Output the (X, Y) coordinate of the center of the cell containing the given text.  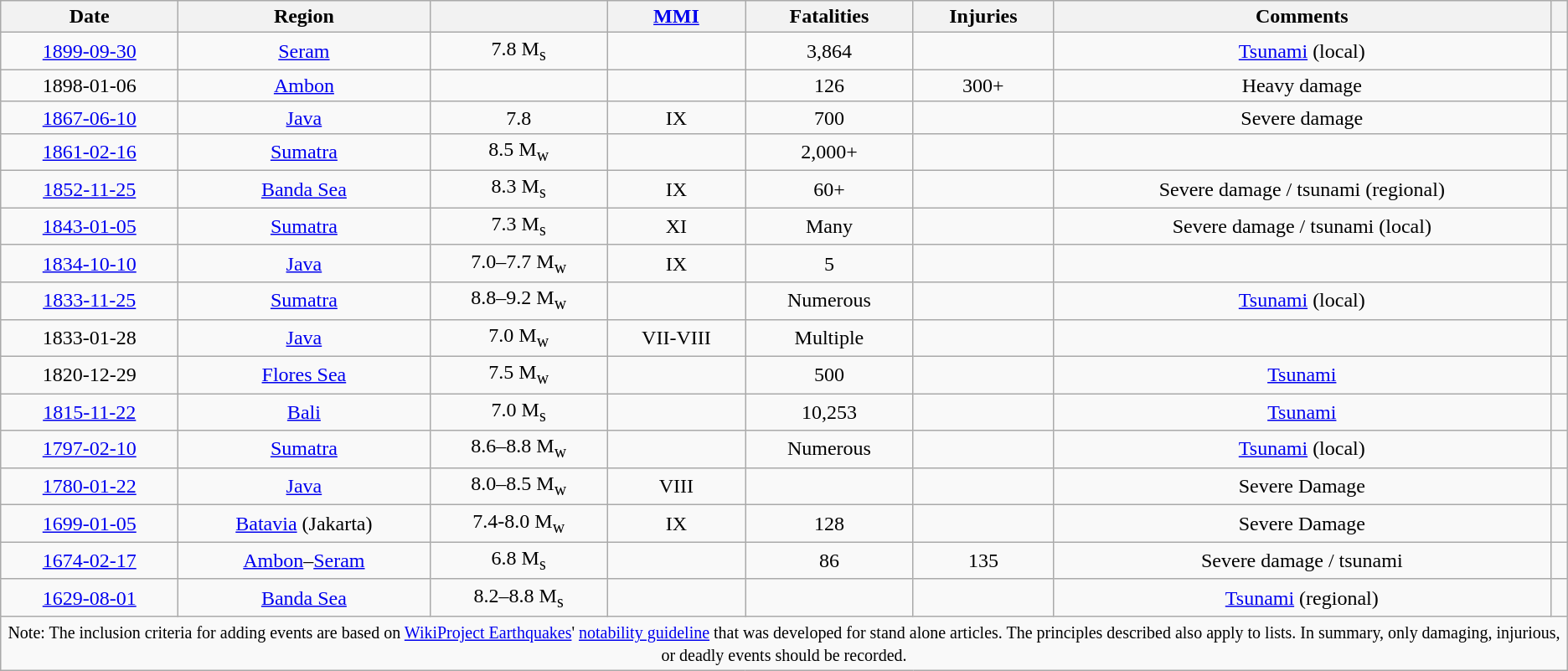
2,000+ (829, 152)
Ambon (304, 85)
7.0 Ms (518, 412)
1629-08-01 (90, 597)
8.2–8.8 Ms (518, 597)
Bali (304, 412)
1780-01-22 (90, 486)
1898-01-06 (90, 85)
VIII (676, 486)
1833-01-28 (90, 338)
126 (829, 85)
1834-10-10 (90, 263)
Batavia (Jakarta) (304, 524)
1843-01-05 (90, 226)
1797-02-10 (90, 449)
Tsunami (regional) (1302, 597)
Seram (304, 51)
7.8 Ms (518, 51)
128 (829, 524)
Flores Sea (304, 374)
Severe damage / tsunami (regional) (1302, 189)
Fatalities (829, 17)
700 (829, 117)
1861-02-16 (90, 152)
86 (829, 560)
Severe damage / tsunami (1302, 560)
Severe damage / tsunami (local) (1302, 226)
8.0–8.5 Mw (518, 486)
500 (829, 374)
300+ (983, 85)
60+ (829, 189)
7.8 (518, 117)
8.5 Mw (518, 152)
1815-11-22 (90, 412)
5 (829, 263)
3,864 (829, 51)
1899-09-30 (90, 51)
VII-VIII (676, 338)
1867-06-10 (90, 117)
Date (90, 17)
8.3 Ms (518, 189)
7.0–7.7 Mw (518, 263)
Many (829, 226)
7.3 Ms (518, 226)
Region (304, 17)
8.6–8.8 Mw (518, 449)
1699-01-05 (90, 524)
Multiple (829, 338)
6.8 Ms (518, 560)
Comments (1302, 17)
7.0 Mw (518, 338)
1820-12-29 (90, 374)
Ambon–Seram (304, 560)
Heavy damage (1302, 85)
7.5 Mw (518, 374)
135 (983, 560)
1833-11-25 (90, 301)
10,253 (829, 412)
1674-02-17 (90, 560)
8.8–9.2 Mw (518, 301)
Severe damage (1302, 117)
MMI (676, 17)
Injuries (983, 17)
1852-11-25 (90, 189)
7.4-8.0 Mw (518, 524)
XI (676, 226)
